Identify which cell holds the provided text, then report its (x, y) central coordinate. 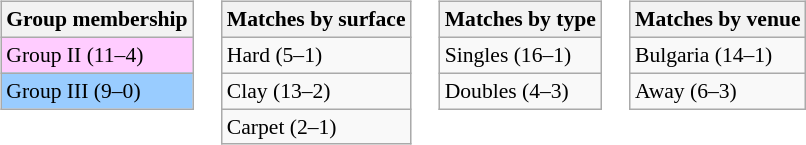
Matches by surface (316, 20)
Doubles (4–3) (520, 91)
Away (6–3) (718, 91)
Matches by type (520, 20)
Matches by venue (718, 20)
Group membership (96, 20)
Singles (16–1) (520, 55)
Hard (5–1) (316, 55)
Bulgaria (14–1) (718, 55)
Group II (11–4) (96, 55)
Carpet (2–1) (316, 127)
Group III (9–0) (96, 91)
Clay (13–2) (316, 91)
